Extract the (x, y) coordinate from the center of the cell holding the provided text.  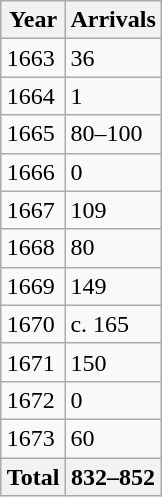
c. 165 (113, 324)
149 (113, 286)
1667 (33, 210)
1664 (33, 96)
Total (33, 477)
Year (33, 20)
1665 (33, 134)
80–100 (113, 134)
80 (113, 248)
109 (113, 210)
1668 (33, 248)
1673 (33, 438)
Arrivals (113, 20)
832–852 (113, 477)
1 (113, 96)
1672 (33, 400)
150 (113, 362)
1670 (33, 324)
1671 (33, 362)
60 (113, 438)
1669 (33, 286)
1666 (33, 172)
36 (113, 58)
1663 (33, 58)
